Provide the (x, y) coordinate of the cell's center where the given text is located.  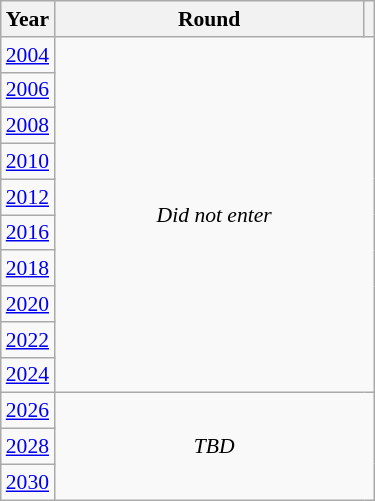
Did not enter (214, 215)
Round (209, 19)
2026 (28, 411)
2012 (28, 197)
2008 (28, 126)
2022 (28, 340)
2016 (28, 233)
2028 (28, 447)
2020 (28, 304)
2006 (28, 90)
TBD (214, 446)
2018 (28, 269)
2024 (28, 375)
Year (28, 19)
2004 (28, 55)
2010 (28, 162)
2030 (28, 482)
